Determine the (X, Y) coordinate at the center of the cell enclosing the given text.  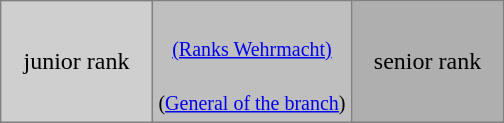
(Ranks Wehrmacht)(General of the branch) (252, 62)
senior rank (427, 62)
junior rank (76, 62)
